Return (x, y) of the center of cell containing provided text 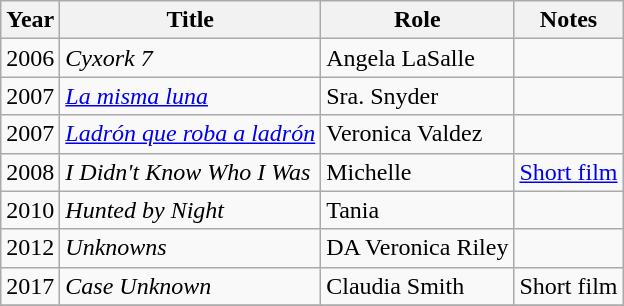
Claudia Smith (418, 286)
Tania (418, 210)
La misma luna (190, 96)
DA Veronica Riley (418, 248)
Michelle (418, 172)
Case Unknown (190, 286)
2008 (30, 172)
2006 (30, 58)
I Didn't Know Who I Was (190, 172)
Cyxork 7 (190, 58)
Unknowns (190, 248)
Veronica Valdez (418, 134)
Title (190, 20)
Notes (568, 20)
Role (418, 20)
Angela LaSalle (418, 58)
2012 (30, 248)
2017 (30, 286)
Year (30, 20)
Sra. Snyder (418, 96)
Ladrón que roba a ladrón (190, 134)
Hunted by Night (190, 210)
2010 (30, 210)
